Locate the cell with the specified text and output its (X, Y) center coordinate. 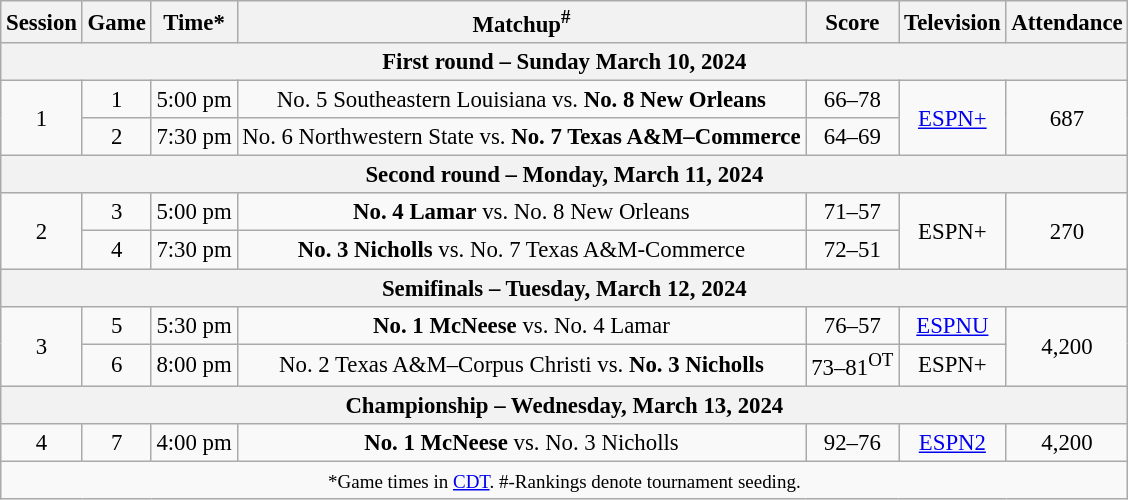
No. 2 Texas A&M–Corpus Christi vs. No. 3 Nicholls (522, 365)
Game (116, 22)
ESPNU (952, 325)
No. 1 McNeese vs. No. 3 Nicholls (522, 443)
No. 1 McNeese vs. No. 4 Lamar (522, 325)
92–76 (852, 443)
270 (1067, 232)
Session (42, 22)
Time* (194, 22)
5:30 pm (194, 325)
Score (852, 22)
6 (116, 365)
No. 4 Lamar vs. No. 8 New Orleans (522, 213)
64–69 (852, 137)
Matchup# (522, 22)
No. 6 Northwestern State vs. No. 7 Texas A&M–Commerce (522, 137)
73–81OT (852, 365)
4:00 pm (194, 443)
Semifinals – Tuesday, March 12, 2024 (564, 288)
Championship – Wednesday, March 13, 2024 (564, 405)
66–78 (852, 100)
First round – Sunday March 10, 2024 (564, 62)
8:00 pm (194, 365)
72–51 (852, 250)
*Game times in CDT. #-Rankings denote tournament seeding. (564, 480)
687 (1067, 118)
ESPN2 (952, 443)
Television (952, 22)
No. 3 Nicholls vs. No. 7 Texas A&M-Commerce (522, 250)
Second round – Monday, March 11, 2024 (564, 175)
Attendance (1067, 22)
7 (116, 443)
5 (116, 325)
76–57 (852, 325)
No. 5 Southeastern Louisiana vs. No. 8 New Orleans (522, 100)
71–57 (852, 213)
